Find where the given text appears and provide that cell's center as [X, Y] coordinate. 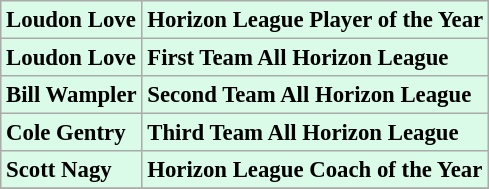
Second Team All Horizon League [316, 95]
Horizon League Player of the Year [316, 20]
Horizon League Coach of the Year [316, 170]
Scott Nagy [72, 170]
Bill Wampler [72, 95]
Cole Gentry [72, 133]
Third Team All Horizon League [316, 133]
First Team All Horizon League [316, 58]
